Capture the cell that displays the provided text and extract its (X, Y) central coordinate. 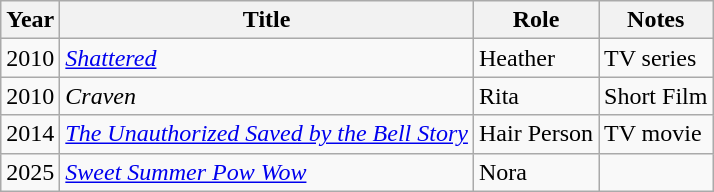
Rita (536, 96)
Sweet Summer Pow Wow (267, 172)
Role (536, 20)
The Unauthorized Saved by the Bell Story (267, 134)
Heather (536, 58)
Year (30, 20)
2014 (30, 134)
Craven (267, 96)
Notes (655, 20)
Hair Person (536, 134)
2025 (30, 172)
Short Film (655, 96)
TV movie (655, 134)
Shattered (267, 58)
TV series (655, 58)
Nora (536, 172)
Title (267, 20)
